Identify which cell holds the provided text, then report its [x, y] central coordinate. 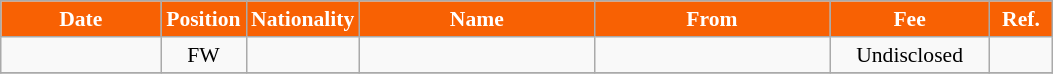
Undisclosed [910, 55]
Fee [910, 19]
Date [81, 19]
Nationality [302, 19]
FW [204, 55]
Name [476, 19]
Position [204, 19]
Ref. [1022, 19]
From [712, 19]
